Capture the cell that displays the provided text and extract its (X, Y) central coordinate. 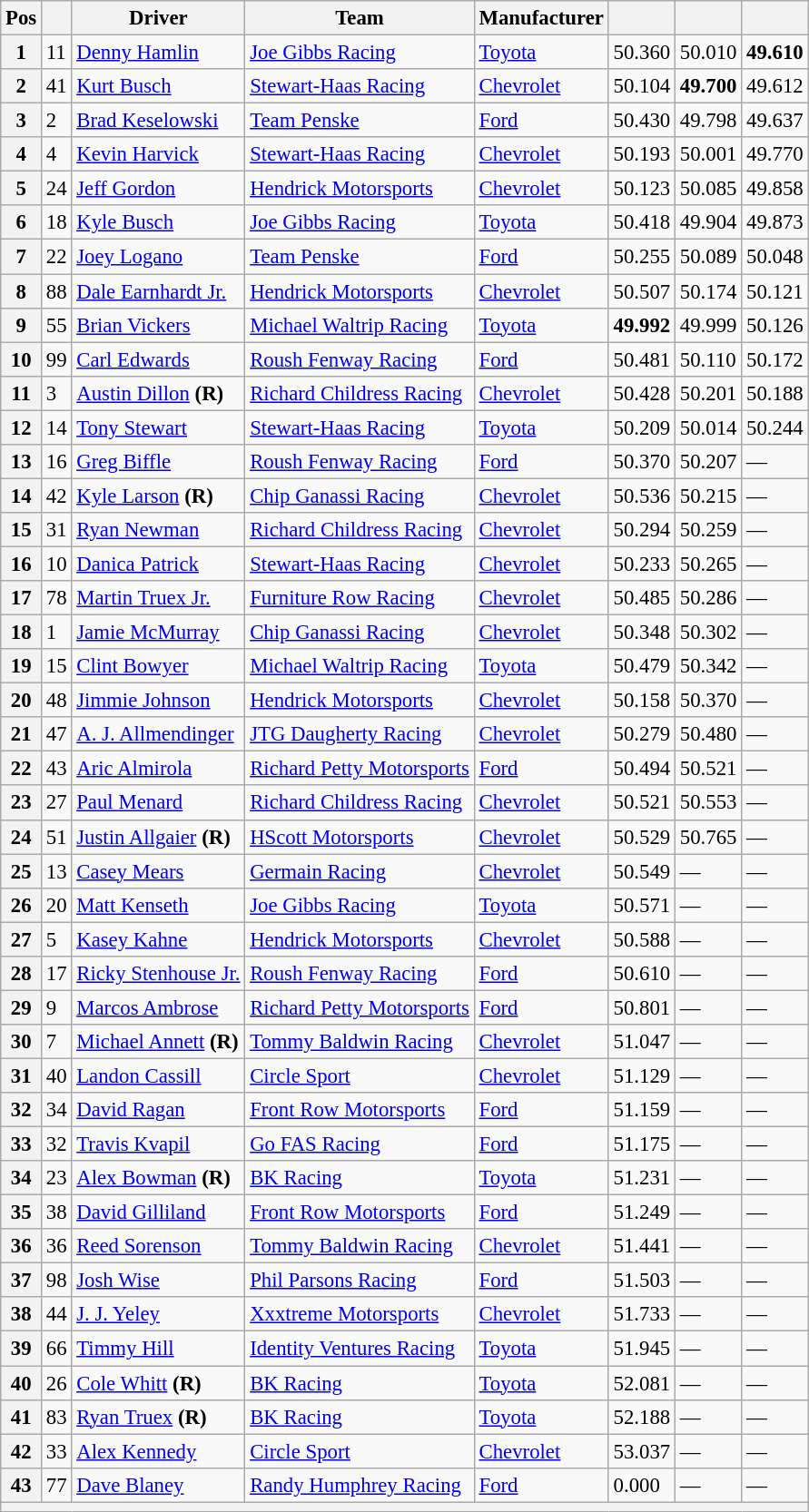
Travis Kvapil (158, 1144)
50.481 (641, 359)
51 (56, 837)
Cole Whitt (R) (158, 1383)
Kyle Larson (R) (158, 496)
50.765 (708, 837)
49.770 (775, 154)
50.302 (708, 633)
51.733 (641, 1315)
51.503 (641, 1281)
50.188 (775, 393)
Jamie McMurray (158, 633)
50.126 (775, 325)
55 (56, 325)
Pos (22, 18)
51.441 (641, 1246)
Michael Annett (R) (158, 1042)
Jimmie Johnson (158, 701)
49.798 (708, 121)
52.188 (641, 1417)
0.000 (641, 1485)
Driver (158, 18)
47 (56, 734)
50.172 (775, 359)
49.999 (708, 325)
Ryan Truex (R) (158, 1417)
Casey Mears (158, 871)
Kyle Busch (158, 222)
50.123 (641, 189)
Brian Vickers (158, 325)
Manufacturer (541, 18)
50.244 (775, 427)
Go FAS Racing (360, 1144)
Clint Bowyer (158, 666)
50.507 (641, 291)
50.479 (641, 666)
50.201 (708, 393)
50.553 (708, 803)
49.700 (708, 86)
49.873 (775, 222)
78 (56, 598)
50.294 (641, 530)
A. J. Allmendinger (158, 734)
50.494 (641, 769)
51.231 (641, 1178)
99 (56, 359)
50.209 (641, 427)
8 (22, 291)
44 (56, 1315)
77 (56, 1485)
Denny Hamlin (158, 53)
Matt Kenseth (158, 905)
50.193 (641, 154)
Dave Blaney (158, 1485)
50.158 (641, 701)
50.001 (708, 154)
50.121 (775, 291)
49.904 (708, 222)
Kurt Busch (158, 86)
Germain Racing (360, 871)
50.801 (641, 1007)
Martin Truex Jr. (158, 598)
98 (56, 1281)
19 (22, 666)
51.249 (641, 1213)
50.536 (641, 496)
50.174 (708, 291)
51.945 (641, 1349)
49.858 (775, 189)
J. J. Yeley (158, 1315)
Danica Patrick (158, 564)
51.047 (641, 1042)
HScott Motorsports (360, 837)
Greg Biffle (158, 462)
Identity Ventures Racing (360, 1349)
50.207 (708, 462)
Joey Logano (158, 257)
Marcos Ambrose (158, 1007)
Dale Earnhardt Jr. (158, 291)
50.010 (708, 53)
88 (56, 291)
50.428 (641, 393)
83 (56, 1417)
49.992 (641, 325)
50.529 (641, 837)
50.360 (641, 53)
66 (56, 1349)
Ryan Newman (158, 530)
35 (22, 1213)
51.175 (641, 1144)
50.418 (641, 222)
50.110 (708, 359)
12 (22, 427)
50.255 (641, 257)
52.081 (641, 1383)
29 (22, 1007)
50.259 (708, 530)
51.159 (641, 1110)
Xxxtreme Motorsports (360, 1315)
Kasey Kahne (158, 939)
Team (360, 18)
50.048 (775, 257)
50.089 (708, 257)
Phil Parsons Racing (360, 1281)
49.610 (775, 53)
50.014 (708, 427)
49.637 (775, 121)
Kevin Harvick (158, 154)
David Ragan (158, 1110)
50.279 (641, 734)
Aric Almirola (158, 769)
JTG Daugherty Racing (360, 734)
50.549 (641, 871)
49.612 (775, 86)
25 (22, 871)
Carl Edwards (158, 359)
Paul Menard (158, 803)
Randy Humphrey Racing (360, 1485)
Furniture Row Racing (360, 598)
50.265 (708, 564)
50.571 (641, 905)
48 (56, 701)
6 (22, 222)
21 (22, 734)
David Gilliland (158, 1213)
50.104 (641, 86)
30 (22, 1042)
50.342 (708, 666)
53.037 (641, 1451)
50.215 (708, 496)
50.430 (641, 121)
50.233 (641, 564)
50.348 (641, 633)
Landon Cassill (158, 1075)
28 (22, 974)
Alex Bowman (R) (158, 1178)
Reed Sorenson (158, 1246)
50.085 (708, 189)
39 (22, 1349)
Alex Kennedy (158, 1451)
37 (22, 1281)
Josh Wise (158, 1281)
50.480 (708, 734)
50.286 (708, 598)
Tony Stewart (158, 427)
Justin Allgaier (R) (158, 837)
Austin Dillon (R) (158, 393)
50.610 (641, 974)
50.485 (641, 598)
50.588 (641, 939)
Jeff Gordon (158, 189)
Timmy Hill (158, 1349)
Brad Keselowski (158, 121)
Ricky Stenhouse Jr. (158, 974)
51.129 (641, 1075)
